From the cell containing the given text, extract its center point as [X, Y] coordinate. 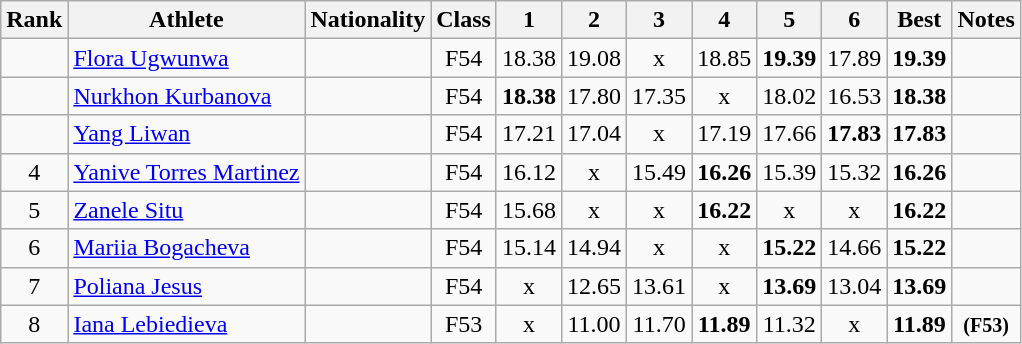
Zanele Situ [186, 210]
12.65 [594, 286]
Mariia Bogacheva [186, 248]
Nurkhon Kurbanova [186, 96]
17.19 [724, 134]
17.89 [854, 58]
19.08 [594, 58]
Iana Lebiedieva [186, 324]
17.66 [790, 134]
Poliana Jesus [186, 286]
F53 [464, 324]
Nationality [368, 20]
Class [464, 20]
14.94 [594, 248]
8 [34, 324]
18.02 [790, 96]
2 [594, 20]
15.14 [528, 248]
13.61 [660, 286]
Yang Liwan [186, 134]
18.85 [724, 58]
13.04 [854, 286]
(F53) [986, 324]
11.32 [790, 324]
Notes [986, 20]
Rank [34, 20]
1 [528, 20]
15.68 [528, 210]
16.12 [528, 172]
15.39 [790, 172]
Flora Ugwunwa [186, 58]
Athlete [186, 20]
Best [920, 20]
11.00 [594, 324]
17.80 [594, 96]
17.21 [528, 134]
Yanive Torres Martinez [186, 172]
16.53 [854, 96]
14.66 [854, 248]
15.32 [854, 172]
17.04 [594, 134]
3 [660, 20]
15.49 [660, 172]
11.70 [660, 324]
7 [34, 286]
17.35 [660, 96]
